Return [X, Y] of the center of cell containing provided text 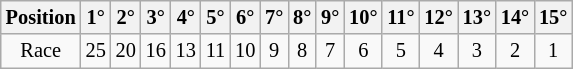
2° [126, 17]
5 [400, 51]
16 [156, 51]
6 [363, 51]
14° [515, 17]
11 [216, 51]
13° [477, 17]
3 [477, 51]
7 [330, 51]
8° [302, 17]
6° [245, 17]
3° [156, 17]
4° [186, 17]
13 [186, 51]
7° [274, 17]
1° [96, 17]
9 [274, 51]
Race [41, 51]
1 [553, 51]
20 [126, 51]
11° [400, 17]
2 [515, 51]
10 [245, 51]
9° [330, 17]
10° [363, 17]
Position [41, 17]
5° [216, 17]
12° [438, 17]
15° [553, 17]
4 [438, 51]
25 [96, 51]
8 [302, 51]
